Locate the cell with the specified text and output its (X, Y) center coordinate. 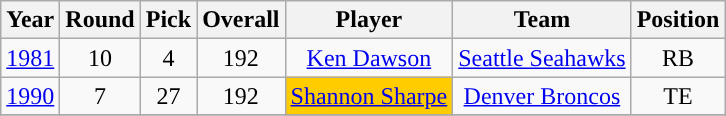
RB (678, 58)
Overall (241, 20)
27 (168, 96)
1990 (30, 96)
Ken Dawson (369, 58)
Team (542, 20)
Year (30, 20)
TE (678, 96)
7 (100, 96)
1981 (30, 58)
Pick (168, 20)
10 (100, 58)
Player (369, 20)
Seattle Seahawks (542, 58)
4 (168, 58)
Shannon Sharpe (369, 96)
Denver Broncos (542, 96)
Position (678, 20)
Round (100, 20)
